Provide the (X, Y) coordinate of the cell's center where the given text is located.  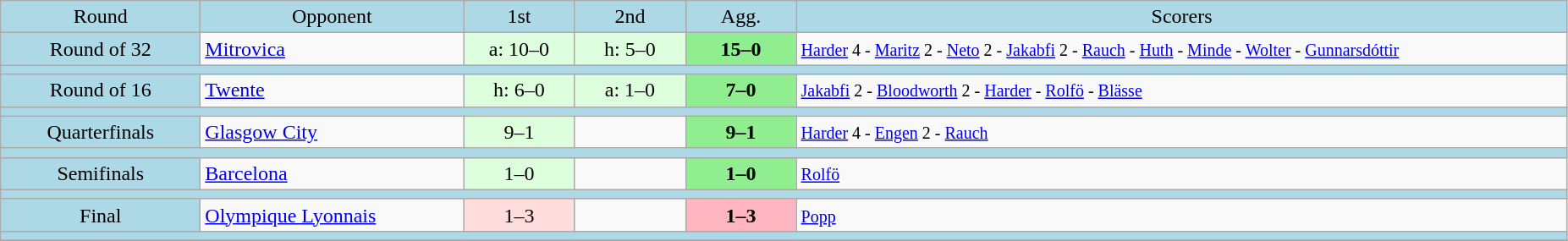
Round of 16 (101, 90)
15–0 (741, 49)
Opponent (332, 17)
Olympique Lyonnais (332, 215)
Popp (1181, 215)
a: 10–0 (520, 49)
Final (101, 215)
Semifinals (101, 173)
Harder 4 - Maritz 2 - Neto 2 - Jakabfi 2 - Rauch - Huth - Minde - Wolter - Gunnarsdóttir (1181, 49)
Agg. (741, 17)
7–0 (741, 90)
Twente (332, 90)
2nd (630, 17)
a: 1–0 (630, 90)
Rolfö (1181, 173)
Scorers (1181, 17)
Round (101, 17)
Mitrovica (332, 49)
Barcelona (332, 173)
h: 5–0 (630, 49)
Quarterfinals (101, 132)
Jakabfi 2 - Bloodworth 2 - Harder - Rolfö - Blässe (1181, 90)
Glasgow City (332, 132)
Round of 32 (101, 49)
h: 6–0 (520, 90)
1st (520, 17)
Harder 4 - Engen 2 - Rauch (1181, 132)
